Extract the (X, Y) coordinate from the center of the cell holding the provided text.  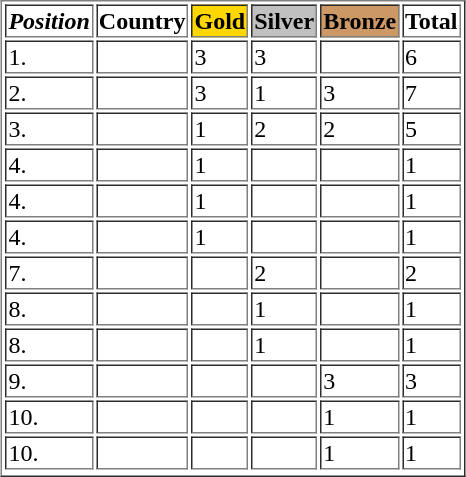
7. (48, 272)
3. (48, 128)
9. (48, 380)
5 (431, 128)
Gold (220, 20)
6 (431, 56)
Country (142, 20)
1. (48, 56)
Bronze (360, 20)
Silver (284, 20)
2. (48, 92)
Total (431, 20)
Position (48, 20)
7 (431, 92)
